Detect which cell encompasses the target text, then output its [X, Y] center coordinate. 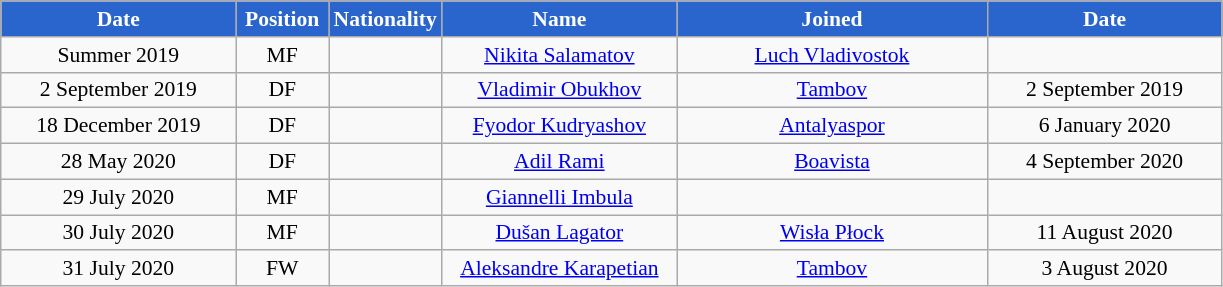
Name [560, 19]
6 January 2020 [1104, 126]
Boavista [832, 162]
3 August 2020 [1104, 269]
Joined [832, 19]
18 December 2019 [118, 126]
Nationality [384, 19]
Summer 2019 [118, 55]
4 September 2020 [1104, 162]
Luch Vladivostok [832, 55]
Fyodor Kudryashov [560, 126]
FW [282, 269]
28 May 2020 [118, 162]
Position [282, 19]
11 August 2020 [1104, 233]
29 July 2020 [118, 197]
31 July 2020 [118, 269]
30 July 2020 [118, 233]
Nikita Salamatov [560, 55]
Aleksandre Karapetian [560, 269]
Antalyaspor [832, 126]
Vladimir Obukhov [560, 90]
Wisła Płock [832, 233]
Dušan Lagator [560, 233]
Giannelli Imbula [560, 197]
Adil Rami [560, 162]
